Locate the cell with the specified text and output its [x, y] center coordinate. 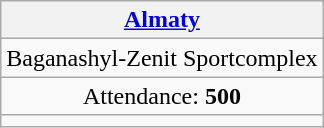
Almaty [162, 20]
Attendance: 500 [162, 96]
Baganashyl-Zenit Sportcomplex [162, 58]
